Determine the [X, Y] coordinate at the center of the cell enclosing the given text.  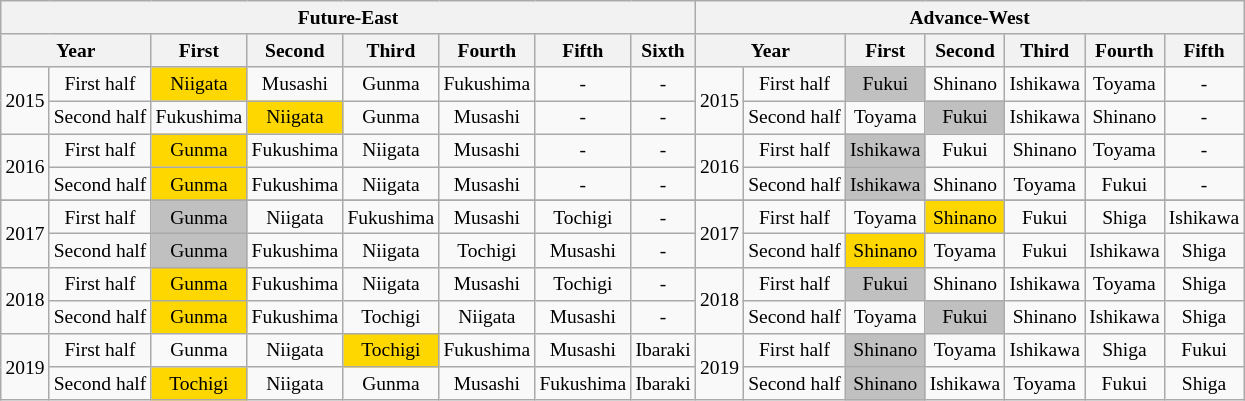
Advance-West [970, 18]
Future-East [348, 18]
Sixth [663, 50]
